Detect which cell encompasses the target text, then output its (X, Y) center coordinate. 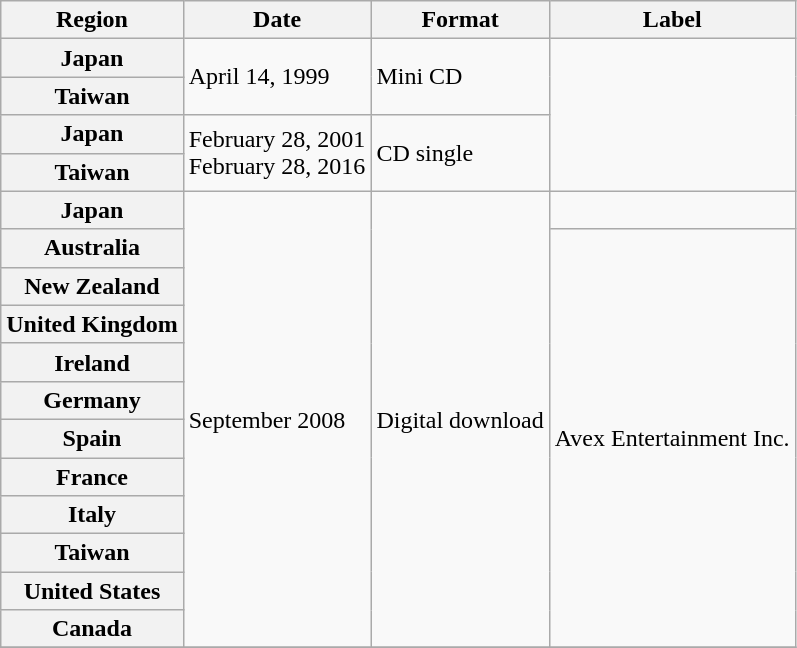
United States (92, 591)
Avex Entertainment Inc. (672, 438)
Italy (92, 515)
Date (277, 20)
Digital download (460, 420)
Region (92, 20)
February 28, 2001February 28, 2016 (277, 153)
April 14, 1999 (277, 77)
France (92, 477)
New Zealand (92, 286)
CD single (460, 153)
Mini CD (460, 77)
Spain (92, 438)
Ireland (92, 362)
Format (460, 20)
September 2008 (277, 420)
Canada (92, 629)
Australia (92, 248)
United Kingdom (92, 324)
Germany (92, 400)
Label (672, 20)
